Pinpoint the cell where the given text exists, returning its (x, y) midpoint coordinate. 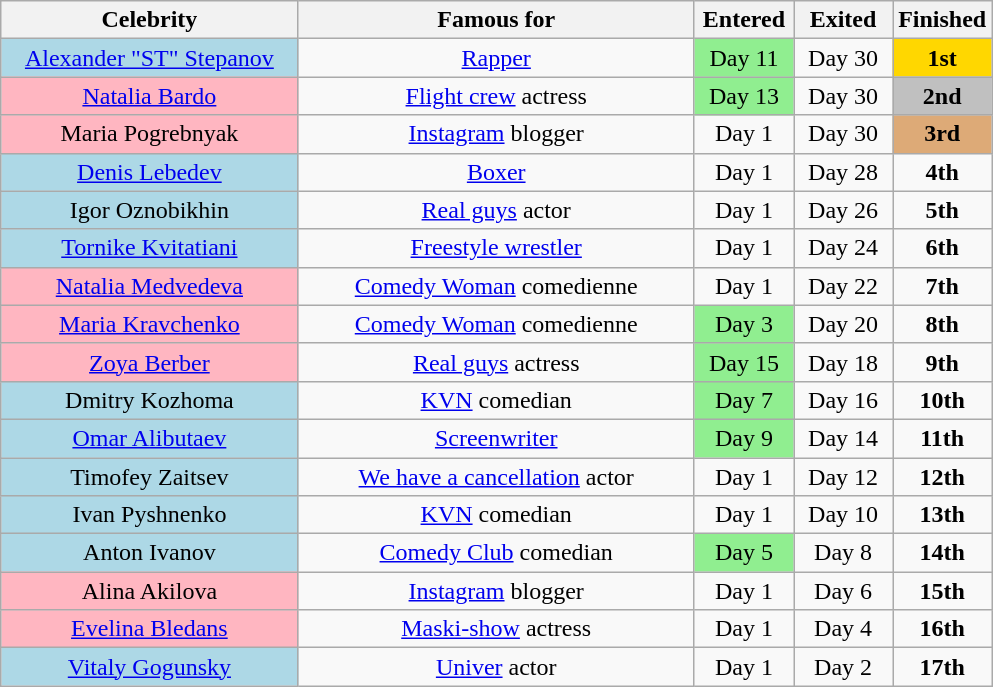
We have a cancellation actor (496, 477)
Flight crew actress (496, 96)
Day 2 (844, 667)
1st (942, 58)
Omar Alibutaev (150, 438)
Freestyle wrestler (496, 248)
Day 18 (844, 362)
16th (942, 629)
Day 5 (744, 553)
Day 14 (844, 438)
Dmitry Kozhoma (150, 400)
Day 12 (844, 477)
Evelina Bledans (150, 629)
Boxer (496, 172)
Maski-show actress (496, 629)
9th (942, 362)
6th (942, 248)
17th (942, 667)
Day 3 (744, 324)
Tornike Kvitatiani (150, 248)
Finished (942, 20)
Vitaly Gogunsky (150, 667)
Day 7 (744, 400)
Day 10 (844, 515)
8th (942, 324)
13th (942, 515)
Comedy Club comedian (496, 553)
Timofey Zaitsev (150, 477)
Maria Pogrebnyak (150, 134)
11th (942, 438)
Zoya Berber (150, 362)
Day 8 (844, 553)
Day 11 (744, 58)
Alexander "ST" Stepanov (150, 58)
Day 22 (844, 286)
Rapper (496, 58)
Screenwriter (496, 438)
Anton Ivanov (150, 553)
5th (942, 210)
14th (942, 553)
Day 24 (844, 248)
Alina Akilova (150, 591)
7th (942, 286)
Natalia Medvedeva (150, 286)
Denis Lebedev (150, 172)
Natalia Bardo (150, 96)
Real guys actor (496, 210)
Ivan Pyshnenko (150, 515)
Real guys actress (496, 362)
Famous for (496, 20)
15th (942, 591)
Exited (844, 20)
Day 15 (744, 362)
12th (942, 477)
4th (942, 172)
Day 20 (844, 324)
Entered (744, 20)
Day 9 (744, 438)
Maria Kravchenko (150, 324)
Day 13 (744, 96)
Igor Oznobikhin (150, 210)
10th (942, 400)
3rd (942, 134)
Day 26 (844, 210)
Day 4 (844, 629)
Day 16 (844, 400)
Day 28 (844, 172)
Univer actor (496, 667)
Day 6 (844, 591)
Celebrity (150, 20)
2nd (942, 96)
